Extract the [X, Y] coordinate from the center of the cell holding the provided text.  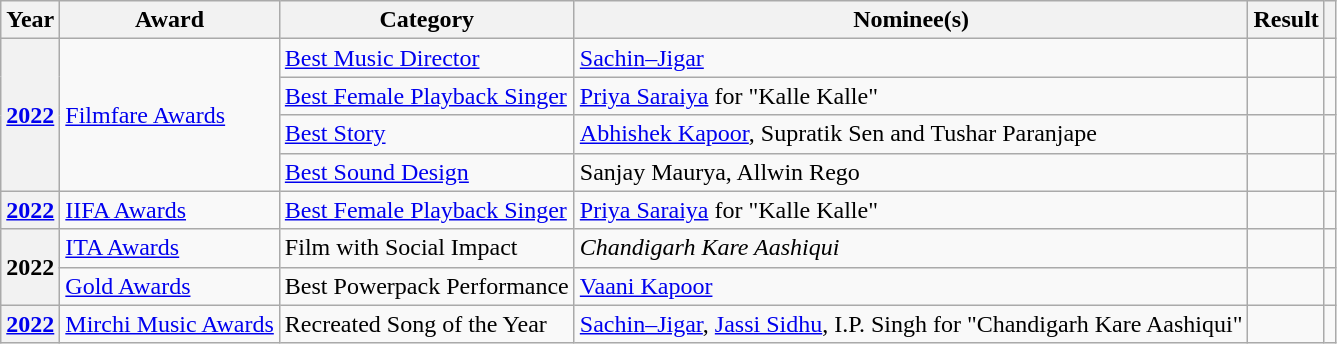
Filmfare Awards [170, 115]
IIFA Awards [170, 210]
Result [1286, 20]
Sachin–Jigar, Jassi Sidhu, I.P. Singh for "Chandigarh Kare Aashiqui" [911, 324]
Award [170, 20]
Best Sound Design [426, 172]
Abhishek Kapoor, Supratik Sen and Tushar Paranjape [911, 134]
Nominee(s) [911, 20]
Mirchi Music Awards [170, 324]
Best Music Director [426, 58]
Gold Awards [170, 286]
Sanjay Maurya, Allwin Rego [911, 172]
ITA Awards [170, 248]
Vaani Kapoor [911, 286]
Chandigarh Kare Aashiqui [911, 248]
Best Powerpack Performance [426, 286]
Recreated Song of the Year [426, 324]
Sachin–Jigar [911, 58]
Year [30, 20]
Category [426, 20]
Best Story [426, 134]
Film with Social Impact [426, 248]
